Detect which cell encompasses the target text, then output its [X, Y] center coordinate. 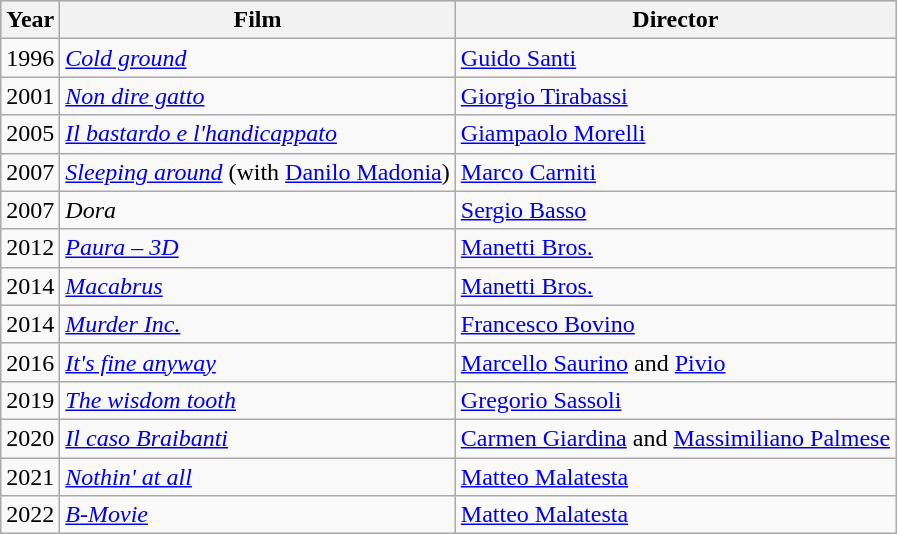
Giorgio Tirabassi [675, 96]
Murder Inc. [258, 324]
2019 [30, 400]
The wisdom tooth [258, 400]
Marco Carniti [675, 172]
2005 [30, 134]
Marcello Saurino and Pivio [675, 362]
2022 [30, 515]
Sergio Basso [675, 210]
2020 [30, 438]
Paura – 3D [258, 248]
Gregorio Sassoli [675, 400]
Film [258, 20]
Dora [258, 210]
Cold ground [258, 58]
Non dire gatto [258, 96]
Giampaolo Morelli [675, 134]
Year [30, 20]
Il caso Braibanti [258, 438]
2016 [30, 362]
It's fine anyway [258, 362]
Francesco Bovino [675, 324]
2012 [30, 248]
2021 [30, 477]
2001 [30, 96]
B-Movie [258, 515]
Nothin' at all [258, 477]
Sleeping around (with Danilo Madonia) [258, 172]
Il bastardo e l'handicappato [258, 134]
Macabrus [258, 286]
Guido Santi [675, 58]
Carmen Giardina and Massimiliano Palmese [675, 438]
Director [675, 20]
1996 [30, 58]
